Capture the cell that displays the provided text and extract its (X, Y) central coordinate. 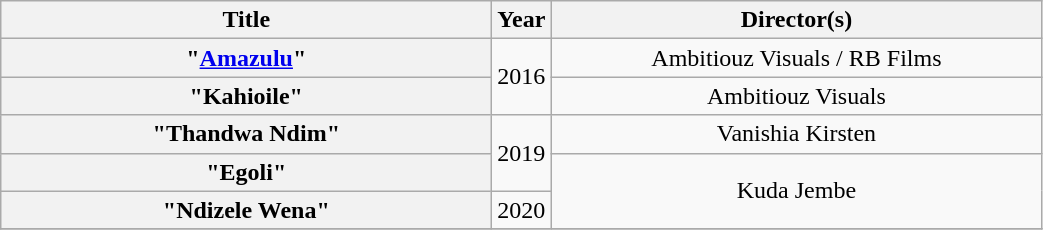
"Ndizele Wena" (246, 210)
Director(s) (796, 20)
2019 (522, 153)
"Amazulu" (246, 58)
2016 (522, 77)
Kuda Jembe (796, 191)
"Kahioile" (246, 96)
Vanishia Kirsten (796, 134)
"Thandwa Ndim" (246, 134)
2020 (522, 210)
Ambitiouz Visuals / RB Films (796, 58)
Title (246, 20)
Year (522, 20)
Ambitiouz Visuals (796, 96)
"Egoli" (246, 172)
